Locate the cell with the specified text and output its (X, Y) center coordinate. 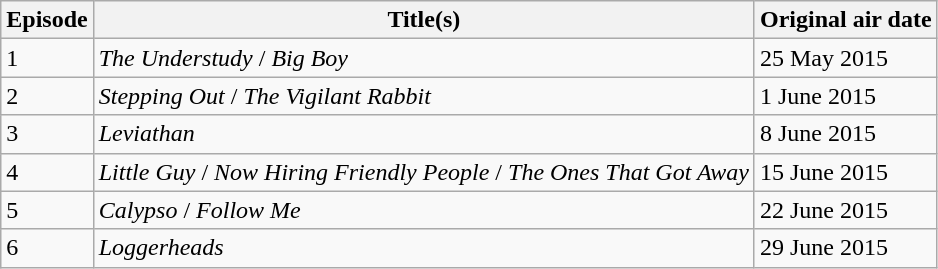
25 May 2015 (846, 58)
22 June 2015 (846, 210)
Leviathan (424, 134)
2 (47, 96)
Calypso / Follow Me (424, 210)
5 (47, 210)
8 June 2015 (846, 134)
1 (47, 58)
Stepping Out / The Vigilant Rabbit (424, 96)
1 June 2015 (846, 96)
Little Guy / Now Hiring Friendly People / The Ones That Got Away (424, 172)
Title(s) (424, 20)
15 June 2015 (846, 172)
Original air date (846, 20)
Episode (47, 20)
4 (47, 172)
3 (47, 134)
Loggerheads (424, 248)
The Understudy / Big Boy (424, 58)
6 (47, 248)
29 June 2015 (846, 248)
